Search for the cell housing the specified text and yield its (X, Y) center coordinate. 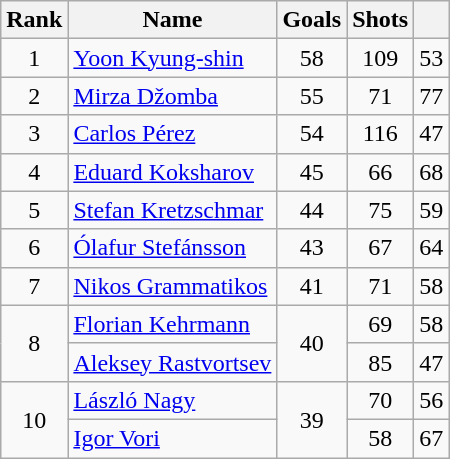
Ólafur Stefánsson (172, 248)
Aleksey Rastvortsev (172, 362)
77 (432, 96)
109 (380, 58)
Name (172, 20)
70 (380, 400)
10 (34, 419)
Carlos Pérez (172, 134)
Florian Kehrmann (172, 324)
64 (432, 248)
Mirza Džomba (172, 96)
4 (34, 172)
2 (34, 96)
41 (312, 286)
68 (432, 172)
1 (34, 58)
44 (312, 210)
54 (312, 134)
7 (34, 286)
45 (312, 172)
53 (432, 58)
55 (312, 96)
85 (380, 362)
66 (380, 172)
39 (312, 419)
56 (432, 400)
116 (380, 134)
3 (34, 134)
40 (312, 343)
59 (432, 210)
Goals (312, 20)
Eduard Koksharov (172, 172)
5 (34, 210)
László Nagy (172, 400)
Shots (380, 20)
Yoon Kyung-shin (172, 58)
43 (312, 248)
8 (34, 343)
Stefan Kretzschmar (172, 210)
6 (34, 248)
75 (380, 210)
Igor Vori (172, 438)
Nikos Grammatikos (172, 286)
Rank (34, 20)
69 (380, 324)
